Identify which cell holds the provided text, then report its [x, y] central coordinate. 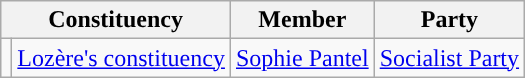
Lozère's constituency [122, 58]
Sophie Pantel [302, 58]
Constituency [116, 20]
Socialist Party [449, 58]
Member [302, 20]
Party [449, 20]
